From the cell containing the given text, extract its center point as [x, y] coordinate. 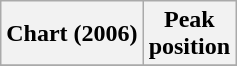
Chart (2006) [72, 34]
Peakposition [189, 34]
